Pinpoint the cell where the given text exists, returning its [x, y] midpoint coordinate. 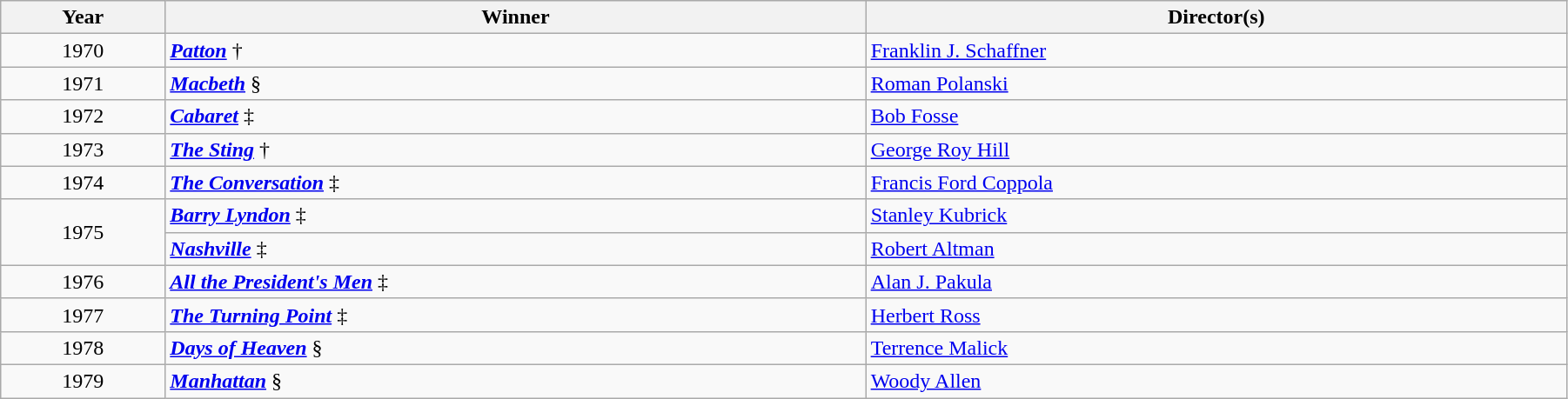
Alan J. Pakula [1216, 282]
1977 [84, 315]
1970 [84, 50]
Woody Allen [1216, 381]
Winner [515, 17]
Barry Lyndon ‡ [515, 216]
Stanley Kubrick [1216, 216]
Patton † [515, 50]
Francis Ford Coppola [1216, 183]
The Sting † [515, 150]
Roman Polanski [1216, 83]
Franklin J. Schaffner [1216, 50]
1971 [84, 83]
Robert Altman [1216, 249]
1979 [84, 381]
Nashville ‡ [515, 249]
Terrence Malick [1216, 348]
Bob Fosse [1216, 116]
1975 [84, 232]
1978 [84, 348]
Manhattan § [515, 381]
The Turning Point ‡ [515, 315]
Macbeth § [515, 83]
All the President's Men ‡ [515, 282]
Cabaret ‡ [515, 116]
1973 [84, 150]
Days of Heaven § [515, 348]
1974 [84, 183]
Year [84, 17]
Herbert Ross [1216, 315]
George Roy Hill [1216, 150]
Director(s) [1216, 17]
1976 [84, 282]
1972 [84, 116]
The Conversation ‡ [515, 183]
